Find where the given text appears and provide that cell's center as (x, y) coordinate. 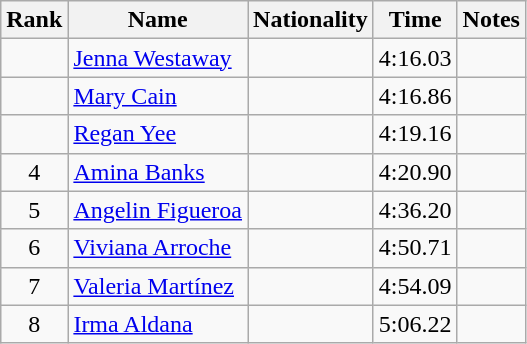
Irma Aldana (158, 324)
Amina Banks (158, 172)
Viviana Arroche (158, 248)
Name (158, 20)
Nationality (311, 20)
4:19.16 (415, 134)
4:16.86 (415, 96)
Notes (491, 20)
Jenna Westaway (158, 58)
Rank (34, 20)
7 (34, 286)
4:16.03 (415, 58)
Mary Cain (158, 96)
Time (415, 20)
6 (34, 248)
8 (34, 324)
Valeria Martínez (158, 286)
5 (34, 210)
4:54.09 (415, 286)
4:36.20 (415, 210)
5:06.22 (415, 324)
Regan Yee (158, 134)
4 (34, 172)
Angelin Figueroa (158, 210)
4:50.71 (415, 248)
4:20.90 (415, 172)
